Find where the given text appears and provide that cell's center as (x, y) coordinate. 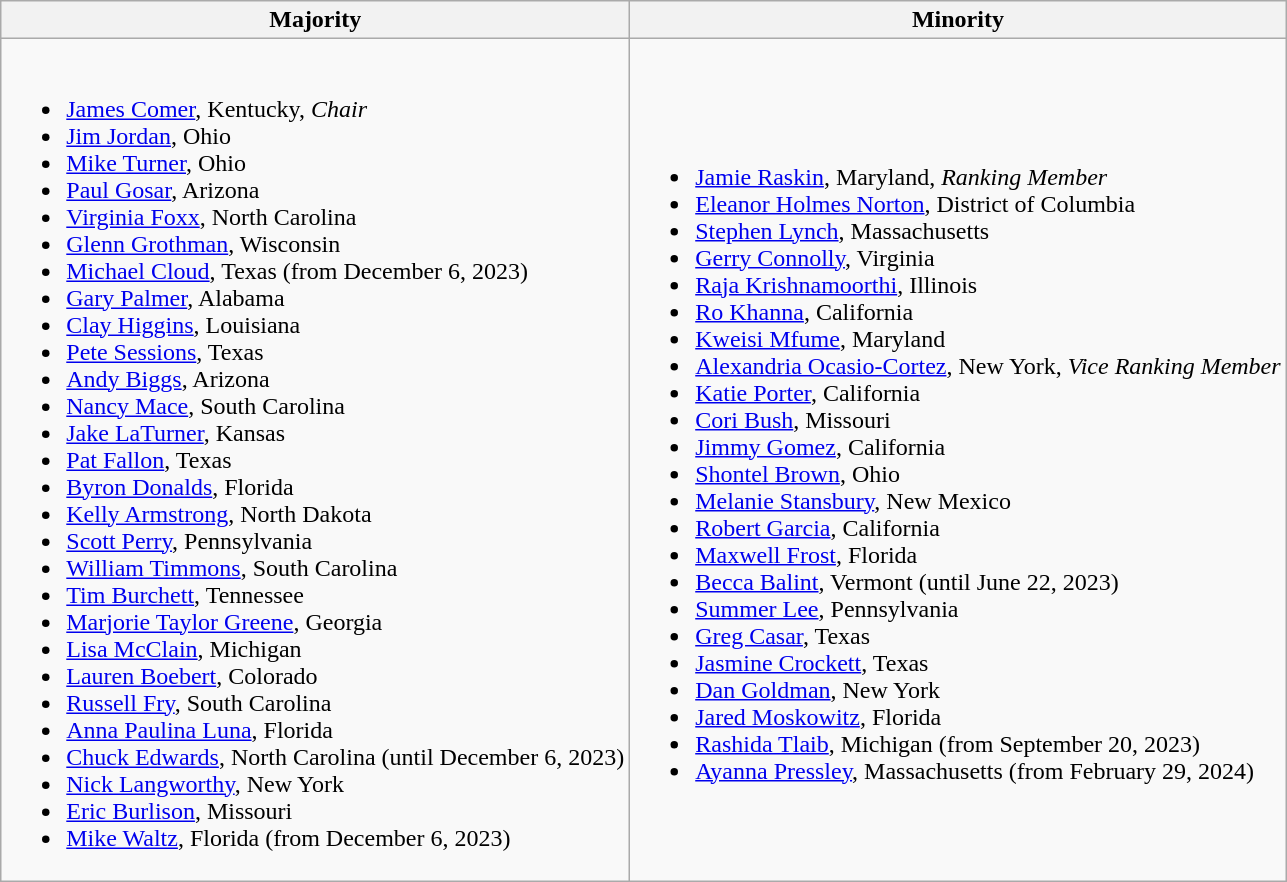
Minority (958, 20)
Majority (316, 20)
